Detect which cell encompasses the target text, then output its (X, Y) center coordinate. 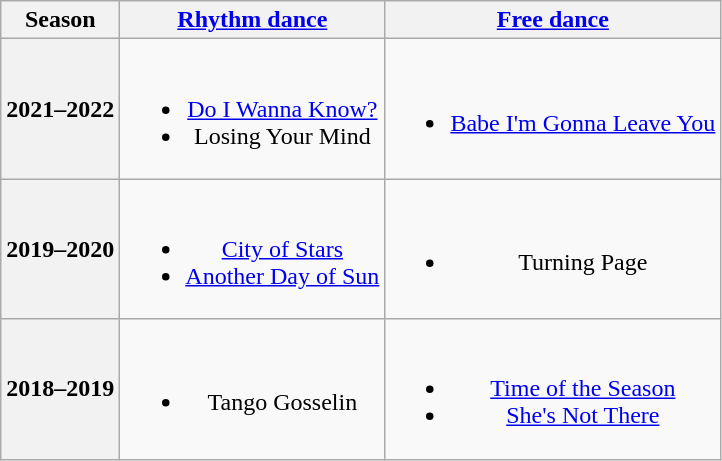
Tango Gosselin (252, 389)
Do I Wanna Know? Losing Your Mind (252, 109)
City of Stars Another Day of Sun (252, 249)
Rhythm dance (252, 20)
Babe I'm Gonna Leave You (553, 109)
2019–2020 (60, 249)
2021–2022 (60, 109)
Season (60, 20)
Time of the SeasonShe's Not There (553, 389)
Turning Page (553, 249)
Free dance (553, 20)
2018–2019 (60, 389)
